Provide the [x, y] coordinate of the cell's center where the given text is located.  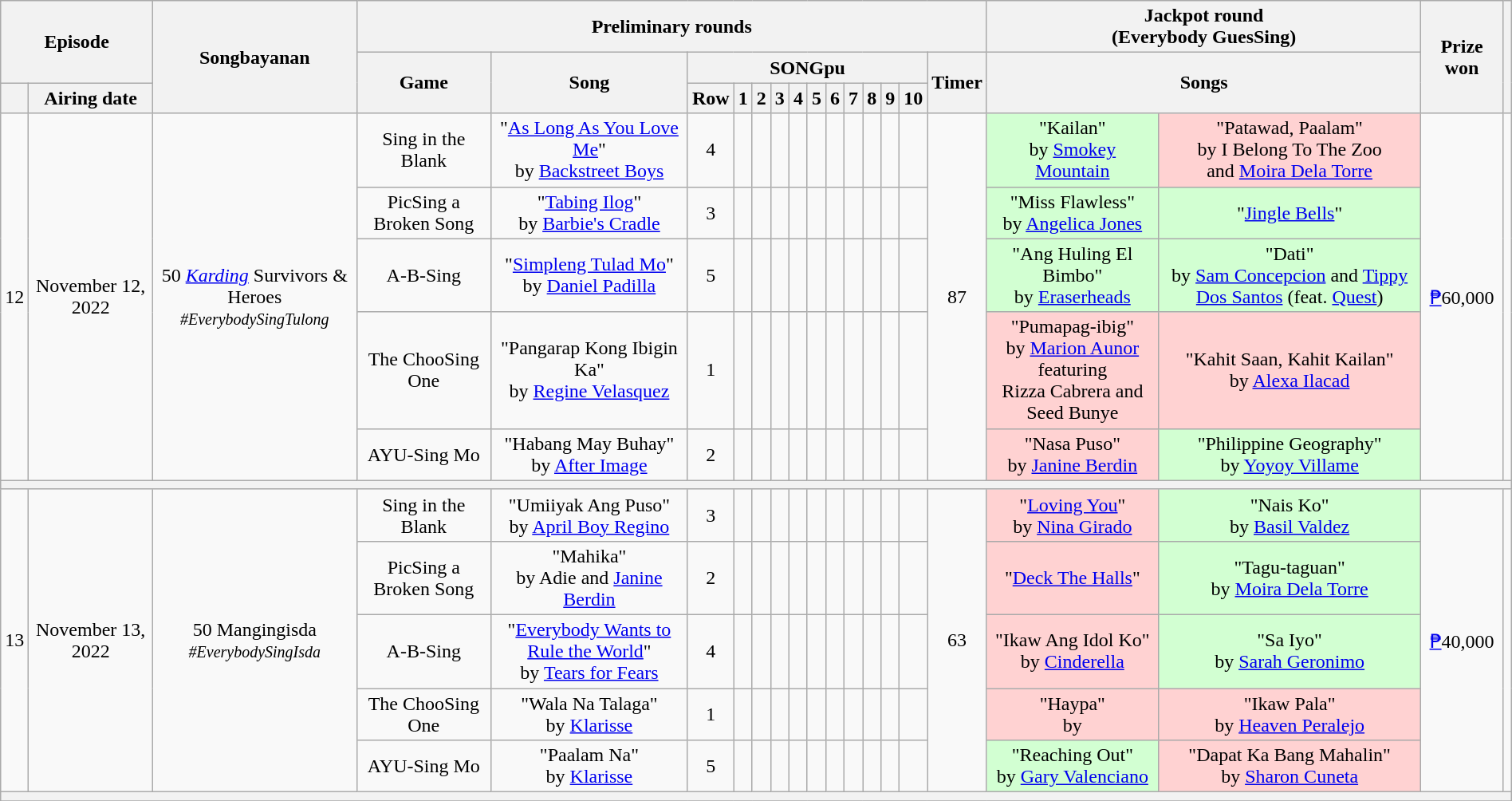
"Tagu-taguan"by Moira Dela Torre [1290, 578]
12 [14, 297]
"Dapat Ka Bang Mahalin"by Sharon Cuneta [1290, 766]
"Loving You"by Nina Girado [1072, 515]
₱40,000 [1462, 640]
"Pumapag-ibig"by Marion Aunor featuring Rizza Cabrera and Seed Bunye [1072, 370]
Songs [1204, 83]
Game [423, 83]
"Umiiyak Ang Puso"by April Boy Regino [589, 515]
63 [957, 640]
"Pangarap Kong Ibigin Ka"by Regine Velasquez [589, 370]
"Haypa"by [1072, 713]
"Nasa Puso"by Janine Berdin [1072, 455]
November 12, 2022 [91, 297]
8 [872, 98]
"Sa Iyo"by Sarah Geronimo [1290, 651]
SONGpu [807, 68]
50 Karding Survivors & Heroes#EverybodySingTulong [254, 297]
Jackpot round(Everybody GuesSing) [1204, 27]
"Wala Na Talaga"by Klarisse [589, 713]
"Patawad, Paalam"by I Belong To The Zoo and Moira Dela Torre [1290, 150]
Timer [957, 83]
"Tabing Ilog"by Barbie's Cradle [589, 212]
Airing date [91, 98]
50 Mangingisda#EverybodySingIsda [254, 640]
Song [589, 83]
"Reaching Out"by Gary Valenciano [1072, 766]
6 [834, 98]
₱60,000 [1462, 297]
13 [14, 640]
87 [957, 297]
"Simpleng Tulad Mo"by Daniel Padilla [589, 275]
"Ang Huling El Bimbo"by Eraserheads [1072, 275]
"Jingle Bells" [1290, 212]
"Habang May Buhay"by After Image [589, 455]
"Nais Ko"by Basil Valdez [1290, 515]
"As Long As You Love Me" by Backstreet Boys [589, 150]
"Ikaw Pala"by Heaven Peralejo [1290, 713]
"Kahit Saan, Kahit Kailan"by Alexa Ilacad [1290, 370]
Songbayanan [254, 57]
"Mahika"by Adie and Janine Berdin [589, 578]
"Everybody Wants to Rule the World"by Tears for Fears [589, 651]
"Miss Flawless"by Angelica Jones [1072, 212]
"Kailan"by Smokey Mountain [1072, 150]
"Deck The Halls" [1072, 578]
Prize won [1462, 57]
November 13, 2022 [91, 640]
7 [853, 98]
Preliminary rounds [671, 27]
"Philippine Geography"by Yoyoy Villame [1290, 455]
Row [711, 98]
"Paalam Na"by Klarisse [589, 766]
9 [890, 98]
"Ikaw Ang Idol Ko"by Cinderella [1072, 651]
"Dati"by Sam Concepcion and Tippy Dos Santos (feat. Quest) [1290, 275]
10 [914, 98]
Episode [77, 41]
